Scan for the cell matching the given text and deliver its [X, Y] coordinate at center. 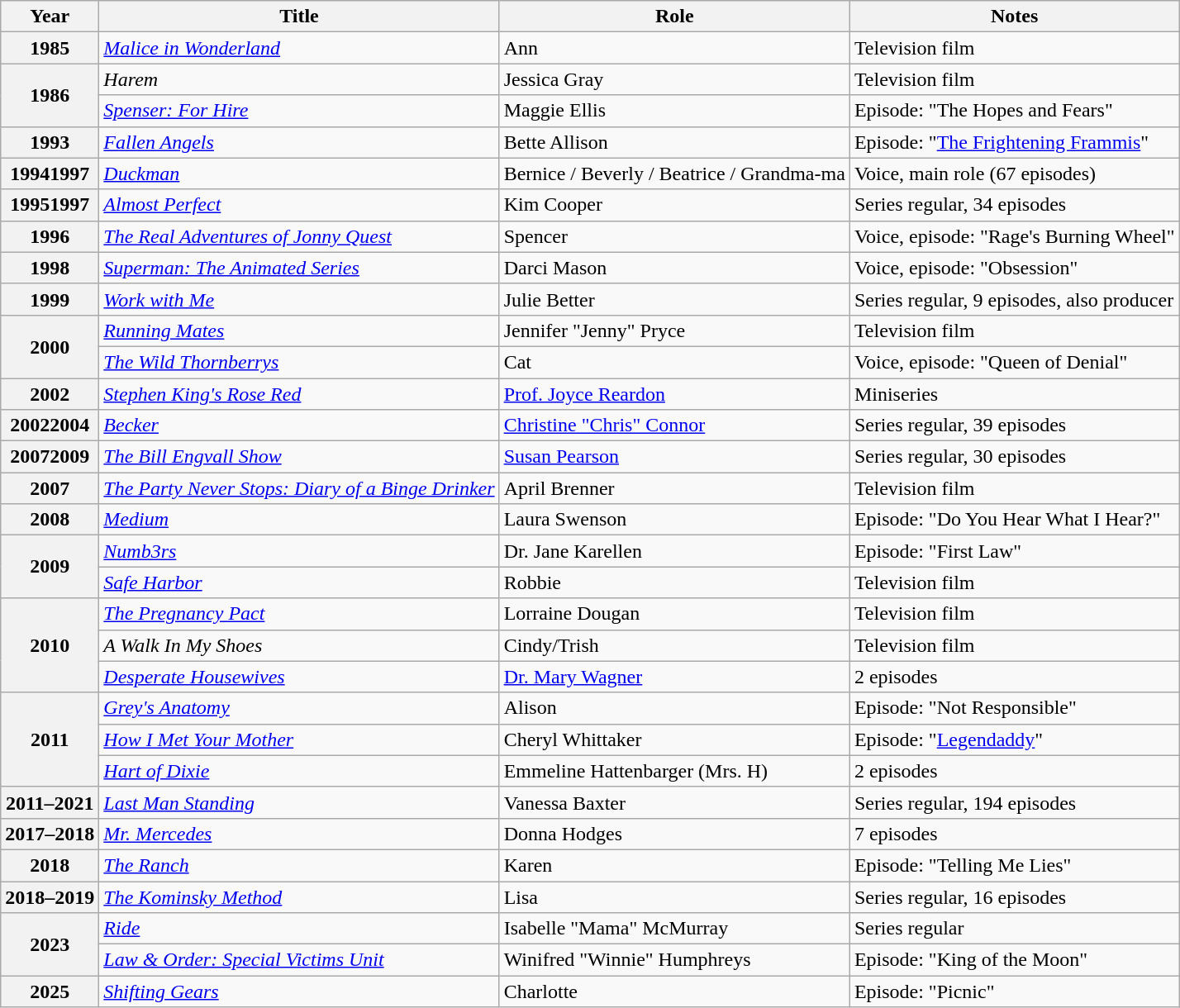
Malice in Wonderland [299, 48]
Episode: "The Hopes and Fears" [1015, 111]
Kim Cooper [674, 205]
Spenser: For Hire [299, 111]
Lorraine Dougan [674, 614]
Cheryl Whittaker [674, 739]
Episode: "Picnic" [1015, 991]
Cindy/Trish [674, 645]
2009 [50, 567]
Law & Order: Special Victims Unit [299, 960]
2018–2019 [50, 896]
Fallen Angels [299, 142]
Grey's Anatomy [299, 708]
Bette Allison [674, 142]
Numb3rs [299, 551]
Episode: "Do You Hear What I Hear?" [1015, 520]
Desperate Housewives [299, 677]
Donna Hodges [674, 834]
Episode: "Not Responsible" [1015, 708]
1998 [50, 268]
Darci Mason [674, 268]
The Pregnancy Pact [299, 614]
The Real Adventures of Jonny Quest [299, 236]
The Bill Engvall Show [299, 457]
Robbie [674, 582]
Title [299, 17]
Susan Pearson [674, 457]
2011–2021 [50, 802]
Spencer [674, 236]
Bernice / Beverly / Beatrice / Grandma-ma [674, 174]
19941997 [50, 174]
Superman: The Animated Series [299, 268]
Becker [299, 426]
The Wild Thornberrys [299, 362]
Voice, main role (67 episodes) [1015, 174]
Karen [674, 865]
2008 [50, 520]
2010 [50, 645]
Safe Harbor [299, 582]
7 episodes [1015, 834]
Ann [674, 48]
Vanessa Baxter [674, 802]
Series regular, 9 episodes, also producer [1015, 299]
Episode: "King of the Moon" [1015, 960]
Jessica Gray [674, 79]
1996 [50, 236]
Laura Swenson [674, 520]
Running Mates [299, 330]
Year [50, 17]
Role [674, 17]
2018 [50, 865]
Series regular, 39 episodes [1015, 426]
April Brenner [674, 488]
Hart of Dixie [299, 771]
20072009 [50, 457]
Duckman [299, 174]
Work with Me [299, 299]
Lisa [674, 896]
Series regular, 16 episodes [1015, 896]
2017–2018 [50, 834]
Notes [1015, 17]
2000 [50, 346]
Maggie Ellis [674, 111]
2025 [50, 991]
Alison [674, 708]
Emmeline Hattenbarger (Mrs. H) [674, 771]
Prof. Joyce Reardon [674, 394]
Series regular, 194 episodes [1015, 802]
Harem [299, 79]
Shifting Gears [299, 991]
The Ranch [299, 865]
Medium [299, 520]
Ride [299, 929]
Series regular, 30 episodes [1015, 457]
2007 [50, 488]
1986 [50, 95]
Mr. Mercedes [299, 834]
Miniseries [1015, 394]
Voice, episode: "Obsession" [1015, 268]
Charlotte [674, 991]
Episode: "Legendaddy" [1015, 739]
2011 [50, 739]
The Party Never Stops: Diary of a Binge Drinker [299, 488]
2023 [50, 944]
Episode: "The Frightening Frammis" [1015, 142]
The Kominsky Method [299, 896]
Christine "Chris" Connor [674, 426]
Voice, episode: "Rage's Burning Wheel" [1015, 236]
Series regular, 34 episodes [1015, 205]
Episode: "Telling Me Lies" [1015, 865]
Jennifer "Jenny" Pryce [674, 330]
2002 [50, 394]
Cat [674, 362]
Episode: "First Law" [1015, 551]
Voice, episode: "Queen of Denial" [1015, 362]
Last Man Standing [299, 802]
Series regular [1015, 929]
19951997 [50, 205]
Almost Perfect [299, 205]
Dr. Mary Wagner [674, 677]
How I Met Your Mother [299, 739]
Winifred "Winnie" Humphreys [674, 960]
Stephen King's Rose Red [299, 394]
Isabelle "Mama" McMurray [674, 929]
A Walk In My Shoes [299, 645]
1993 [50, 142]
1985 [50, 48]
Dr. Jane Karellen [674, 551]
1999 [50, 299]
Julie Better [674, 299]
20022004 [50, 426]
